Extract the (X, Y) coordinate from the center of the cell holding the provided text.  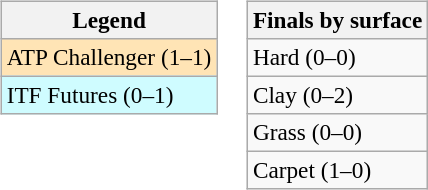
ATP Challenger (1–1) (108, 57)
Grass (0–0) (337, 133)
Finals by surface (337, 20)
Hard (0–0) (337, 57)
Clay (0–2) (337, 95)
Legend (108, 20)
ITF Futures (0–1) (108, 95)
Carpet (1–0) (337, 171)
